Detect which cell encompasses the target text, then output its (X, Y) center coordinate. 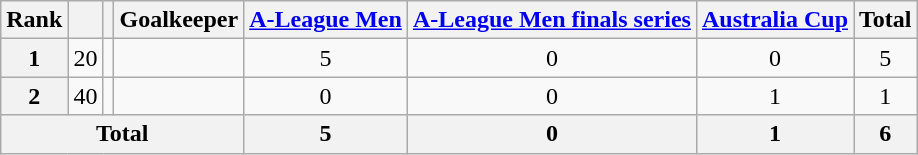
2 (34, 96)
Australia Cup (774, 20)
6 (886, 134)
Goalkeeper (179, 20)
Rank (34, 20)
A-League Men (326, 20)
40 (86, 96)
20 (86, 58)
A-League Men finals series (552, 20)
